Output the (x, y) coordinate of the center of the cell containing the given text.  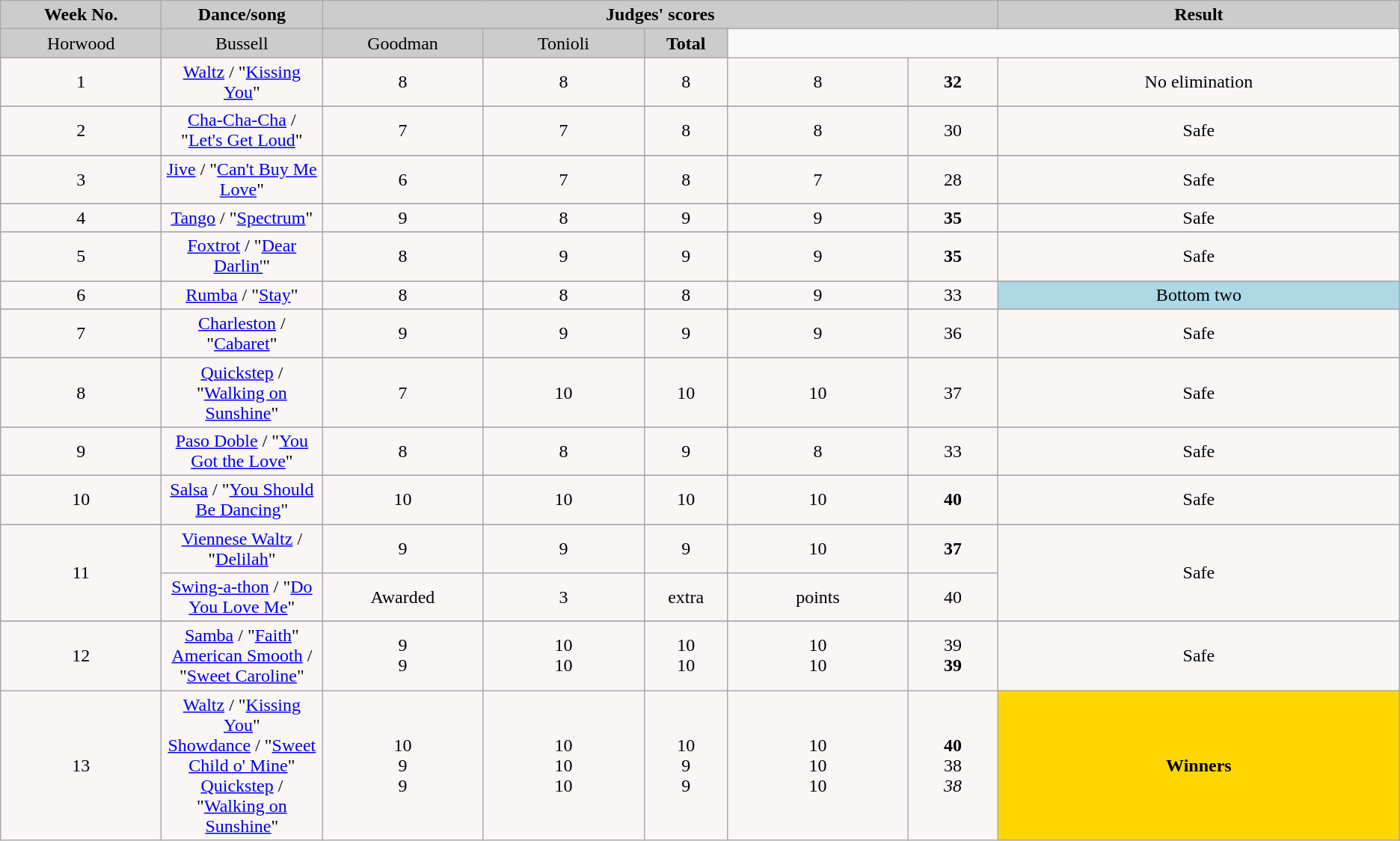
Salsa / "You Should Be Dancing" (242, 500)
32 (953, 82)
Viennese Waltz / "Delilah" (242, 548)
12 (81, 656)
Dance/song (242, 15)
30 (953, 130)
No elimination (1200, 82)
Goodman (402, 43)
Judges' scores (660, 15)
28 (953, 180)
Paso Doble / "You Got the Love" (242, 450)
99 (402, 656)
Samba / "Faith"American Smooth / "Sweet Caroline" (242, 656)
36 (953, 334)
Cha-Cha-Cha / "Let's Get Loud" (242, 130)
Swing-a-thon / "Do You Love Me" (242, 597)
Awarded (402, 597)
extra (686, 597)
Bussell (242, 43)
Bottom two (1200, 295)
Week No. (81, 15)
Rumba / "Stay" (242, 295)
3939 (953, 656)
Result (1200, 15)
Horwood (81, 43)
2 (81, 130)
Foxtrot / "Dear Darlin'" (242, 256)
Waltz / "Kissing You"Showdance / "Sweet Child o' Mine"Quickstep / "Walking on Sunshine" (242, 765)
Quickstep / "Walking on Sunshine" (242, 392)
Charleston / "Cabaret" (242, 334)
11 (81, 572)
Waltz / "Kissing You" (242, 82)
Total (686, 43)
points (817, 597)
403838 (953, 765)
1 (81, 82)
13 (81, 765)
Winners (1200, 765)
Tonioli (564, 43)
4 (81, 218)
5 (81, 256)
Tango / "Spectrum" (242, 218)
Jive / "Can't Buy Me Love" (242, 180)
